Pinpoint the cell where the given text exists, returning its (x, y) midpoint coordinate. 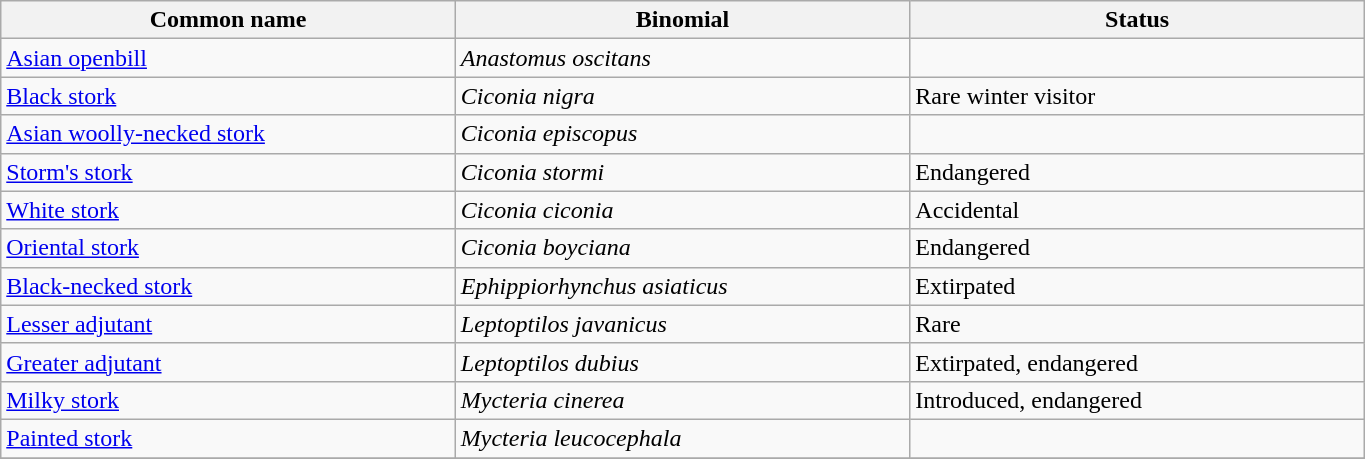
Oriental stork (228, 248)
Black stork (228, 96)
Painted stork (228, 438)
Black-necked stork (228, 286)
Leptoptilos dubius (682, 362)
Extirpated, endangered (1138, 362)
Introduced, endangered (1138, 400)
Mycteria leucocephala (682, 438)
Mycteria cinerea (682, 400)
Extirpated (1138, 286)
Asian woolly-necked stork (228, 134)
Anastomus oscitans (682, 58)
Milky stork (228, 400)
Ephippiorhynchus asiaticus (682, 286)
Rare winter visitor (1138, 96)
Rare (1138, 324)
Lesser adjutant (228, 324)
Leptoptilos javanicus (682, 324)
Common name (228, 20)
Greater adjutant (228, 362)
Ciconia stormi (682, 172)
White stork (228, 210)
Binomial (682, 20)
Ciconia boyciana (682, 248)
Asian openbill (228, 58)
Ciconia nigra (682, 96)
Accidental (1138, 210)
Ciconia ciconia (682, 210)
Ciconia episcopus (682, 134)
Storm's stork (228, 172)
Status (1138, 20)
